Pinpoint the cell where the given text exists, returning its (x, y) midpoint coordinate. 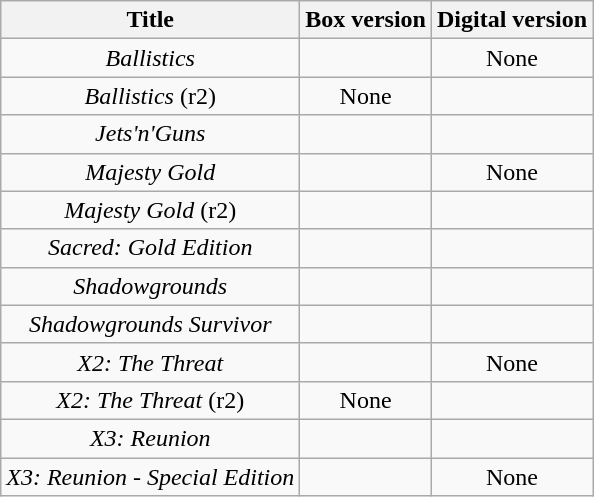
X3: Reunion (150, 438)
Title (150, 20)
Ballistics (r2) (150, 96)
X2: The Threat (150, 362)
Jets'n'Guns (150, 134)
Sacred: Gold Edition (150, 248)
Digital version (512, 20)
X3: Reunion - Special Edition (150, 477)
Ballistics (150, 58)
X2: The Threat (r2) (150, 400)
Shadowgrounds (150, 286)
Shadowgrounds Survivor (150, 324)
Majesty Gold (r2) (150, 210)
Box version (366, 20)
Majesty Gold (150, 172)
